Output the [X, Y] coordinate of the center of the cell containing the given text.  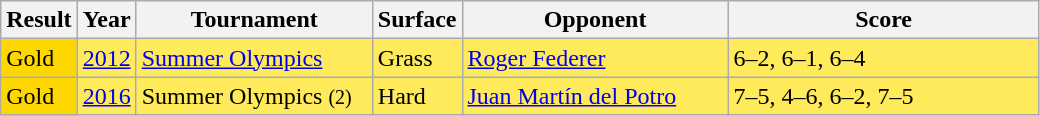
Roger Federer [595, 58]
Surface [417, 20]
2016 [106, 96]
Tournament [254, 20]
Hard [417, 96]
Score [884, 20]
Opponent [595, 20]
Year [106, 20]
Summer Olympics [254, 58]
2012 [106, 58]
Grass [417, 58]
Juan Martín del Potro [595, 96]
7–5, 4–6, 6–2, 7–5 [884, 96]
Result [39, 20]
Summer Olympics (2) [254, 96]
6–2, 6–1, 6–4 [884, 58]
